Provide the [X, Y] coordinate of the cell's center where the given text is located.  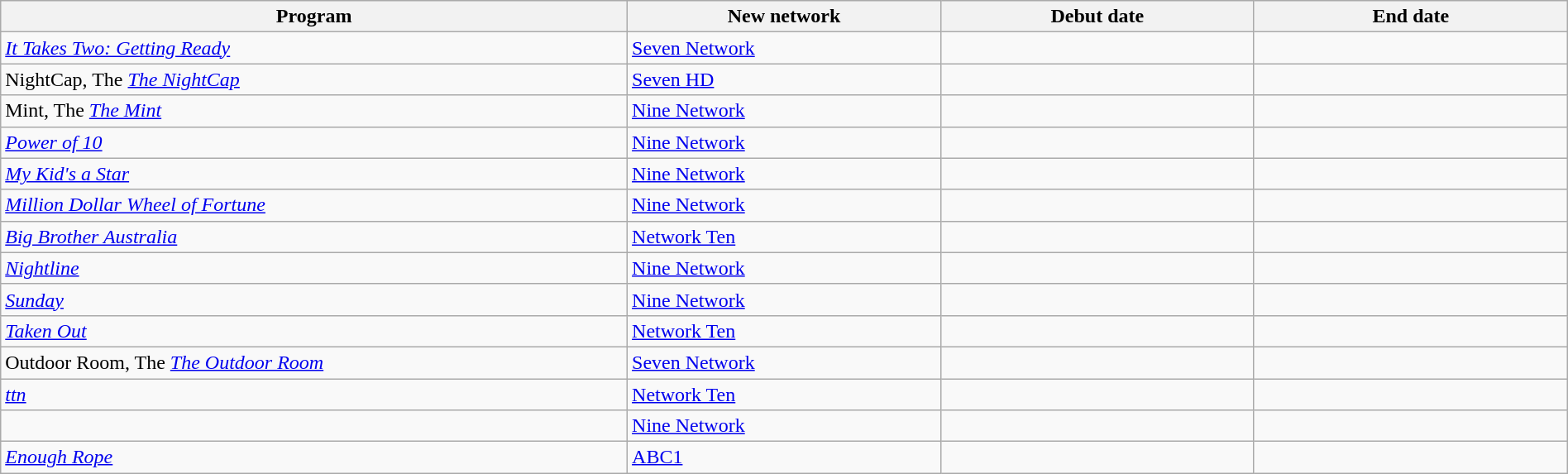
Million Dollar Wheel of Fortune [314, 205]
Power of 10 [314, 142]
ttn [314, 395]
Taken Out [314, 331]
Nightline [314, 268]
My Kid's a Star [314, 174]
NightCap, The The NightCap [314, 79]
Big Brother Australia [314, 237]
Mint, The The Mint [314, 111]
Outdoor Room, The The Outdoor Room [314, 362]
Seven HD [784, 79]
ABC1 [784, 457]
New network [784, 17]
End date [1411, 17]
Enough Rope [314, 457]
Sunday [314, 299]
Debut date [1097, 17]
Program [314, 17]
It Takes Two: Getting Ready [314, 48]
